Detect which cell encompasses the target text, then output its [X, Y] center coordinate. 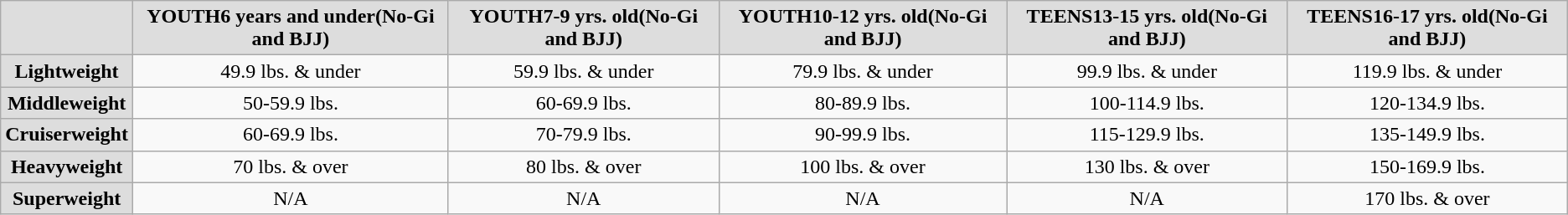
170 lbs. & over [1427, 198]
100 lbs. & over [863, 166]
120-134.9 lbs. [1427, 103]
Lightweight [67, 71]
79.9 lbs. & under [863, 71]
70-79.9 lbs. [583, 135]
80 lbs. & over [583, 166]
59.9 lbs. & under [583, 71]
YOUTH10-12 yrs. old(No-Gi and BJJ) [863, 28]
115-129.9 lbs. [1148, 135]
Heavyweight [67, 166]
Cruiserweight [67, 135]
Middleweight [67, 103]
TEENS13-15 yrs. old(No-Gi and BJJ) [1148, 28]
50-59.9 lbs. [290, 103]
150-169.9 lbs. [1427, 166]
TEENS16-17 yrs. old(No-Gi and BJJ) [1427, 28]
Superweight [67, 198]
135-149.9 lbs. [1427, 135]
49.9 lbs. & under [290, 71]
99.9 lbs. & under [1148, 71]
YOUTH6 years and under(No-Gi and BJJ) [290, 28]
100-114.9 lbs. [1148, 103]
70 lbs. & over [290, 166]
YOUTH7-9 yrs. old(No-Gi and BJJ) [583, 28]
80-89.9 lbs. [863, 103]
90-99.9 lbs. [863, 135]
130 lbs. & over [1148, 166]
119.9 lbs. & under [1427, 71]
